For the text-containing cell, return its midpoint in (X, Y) coordinate format. 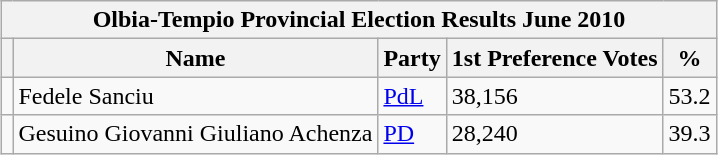
53.2 (690, 96)
Olbia-Tempio Provincial Election Results June 2010 (359, 20)
38,156 (554, 96)
% (690, 58)
PdL (412, 96)
Name (196, 58)
Gesuino Giovanni Giuliano Achenza (196, 134)
1st Preference Votes (554, 58)
28,240 (554, 134)
Party (412, 58)
PD (412, 134)
39.3 (690, 134)
Fedele Sanciu (196, 96)
